Scan for the cell matching the given text and deliver its [x, y] coordinate at center. 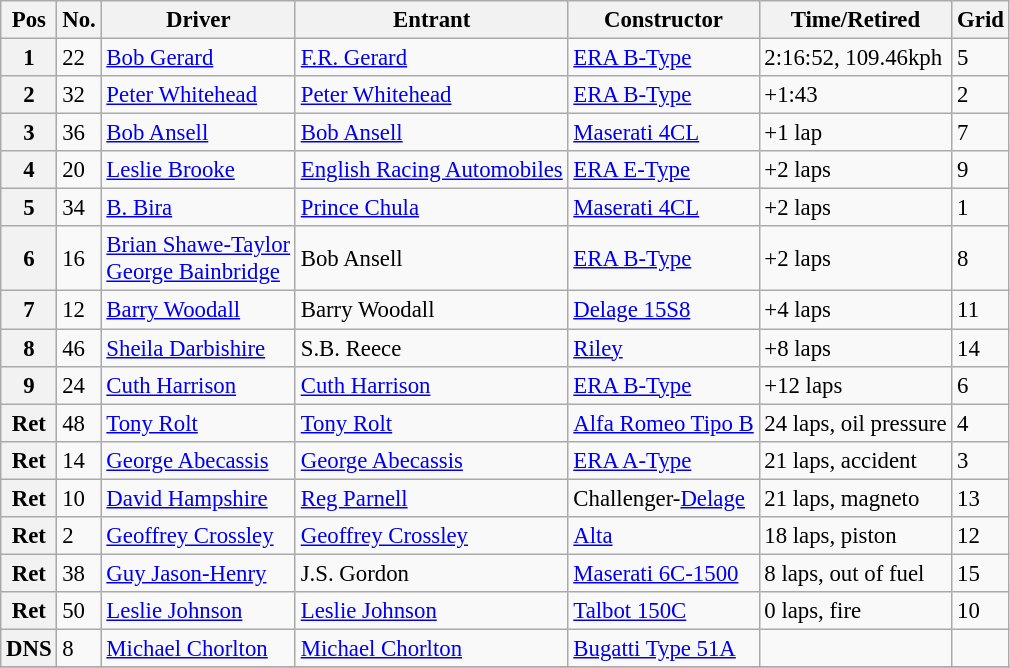
Sheila Darbishire [198, 348]
48 [79, 423]
16 [79, 258]
Prince Chula [432, 208]
F.R. Gerard [432, 58]
20 [79, 170]
Delage 15S8 [664, 310]
Pos [29, 20]
+8 laps [856, 348]
Reg Parnell [432, 498]
13 [980, 498]
+4 laps [856, 310]
English Racing Automobiles [432, 170]
Riley [664, 348]
Time/Retired [856, 20]
21 laps, magneto [856, 498]
+1:43 [856, 95]
+1 lap [856, 133]
0 laps, fire [856, 611]
22 [79, 58]
Maserati 6C-1500 [664, 573]
34 [79, 208]
David Hampshire [198, 498]
46 [79, 348]
36 [79, 133]
50 [79, 611]
38 [79, 573]
Alta [664, 536]
B. Bira [198, 208]
2:16:52, 109.46kph [856, 58]
Brian Shawe-Taylor George Bainbridge [198, 258]
8 laps, out of fuel [856, 573]
Talbot 150C [664, 611]
Guy Jason-Henry [198, 573]
S.B. Reece [432, 348]
Grid [980, 20]
Driver [198, 20]
32 [79, 95]
24 [79, 385]
No. [79, 20]
Bugatti Type 51A [664, 648]
21 laps, accident [856, 460]
ERA E-Type [664, 170]
11 [980, 310]
Entrant [432, 20]
Alfa Romeo Tipo B [664, 423]
J.S. Gordon [432, 573]
24 laps, oil pressure [856, 423]
Challenger-Delage [664, 498]
+12 laps [856, 385]
ERA A-Type [664, 460]
Constructor [664, 20]
Leslie Brooke [198, 170]
Bob Gerard [198, 58]
18 laps, piston [856, 536]
DNS [29, 648]
15 [980, 573]
